Return the [x, y] coordinate for the center point of the cell that contains the specified text.  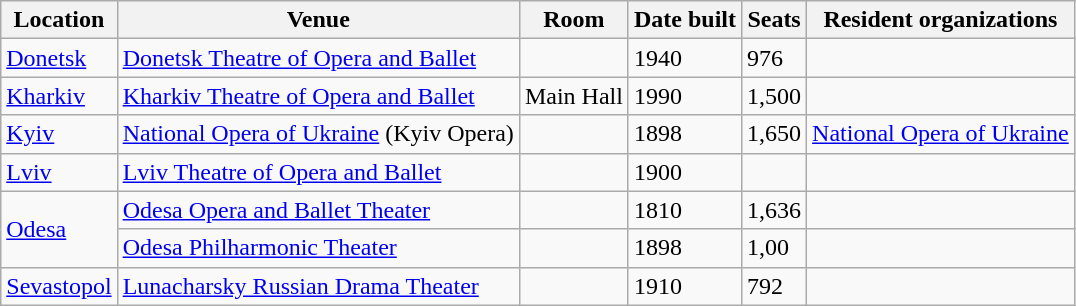
Kyiv [59, 134]
Kharkiv Theatre of Opera and Ballet [318, 96]
1,500 [774, 96]
1,00 [774, 248]
1990 [684, 96]
Sevastopol [59, 286]
792 [774, 286]
Lunacharsky Russian Drama Theater [318, 286]
Odesa [59, 229]
Lviv [59, 172]
Donetsk Theatre of Opera and Ballet [318, 58]
Odesa Philharmonic Theater [318, 248]
National Opera of Ukraine (Kyiv Opera) [318, 134]
Date built [684, 20]
1810 [684, 210]
1,636 [774, 210]
Odesa Opera and Ballet Theater [318, 210]
Room [574, 20]
1900 [684, 172]
976 [774, 58]
1940 [684, 58]
Donetsk [59, 58]
Resident organizations [941, 20]
Seats [774, 20]
Lviv Theatre of Opera and Ballet [318, 172]
National Opera of Ukraine [941, 134]
Kharkiv [59, 96]
1910 [684, 286]
Venue [318, 20]
1,650 [774, 134]
Main Hall [574, 96]
Location [59, 20]
